Search for the cell housing the specified text and yield its [x, y] center coordinate. 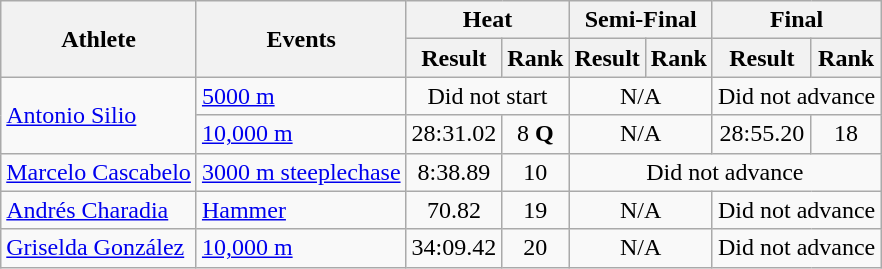
20 [536, 248]
Heat [488, 20]
34:09.42 [454, 248]
Antonio Silio [99, 115]
Marcelo Cascabelo [99, 172]
Griselda González [99, 248]
10 [536, 172]
Final [796, 20]
Did not start [488, 96]
Hammer [301, 210]
Andrés Charadia [99, 210]
18 [846, 134]
28:55.20 [762, 134]
5000 m [301, 96]
8:38.89 [454, 172]
19 [536, 210]
28:31.02 [454, 134]
Events [301, 39]
Semi-Final [641, 20]
70.82 [454, 210]
3000 m steeplechase [301, 172]
Athlete [99, 39]
8 Q [536, 134]
